Output the (X, Y) coordinate of the center of the cell containing the given text.  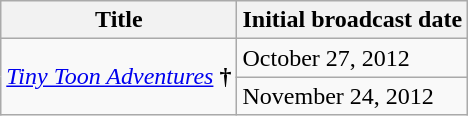
November 24, 2012 (352, 96)
Title (119, 20)
Tiny Toon Adventures † (119, 77)
Initial broadcast date (352, 20)
October 27, 2012 (352, 58)
